Extract the (X, Y) coordinate from the center of the cell holding the provided text.  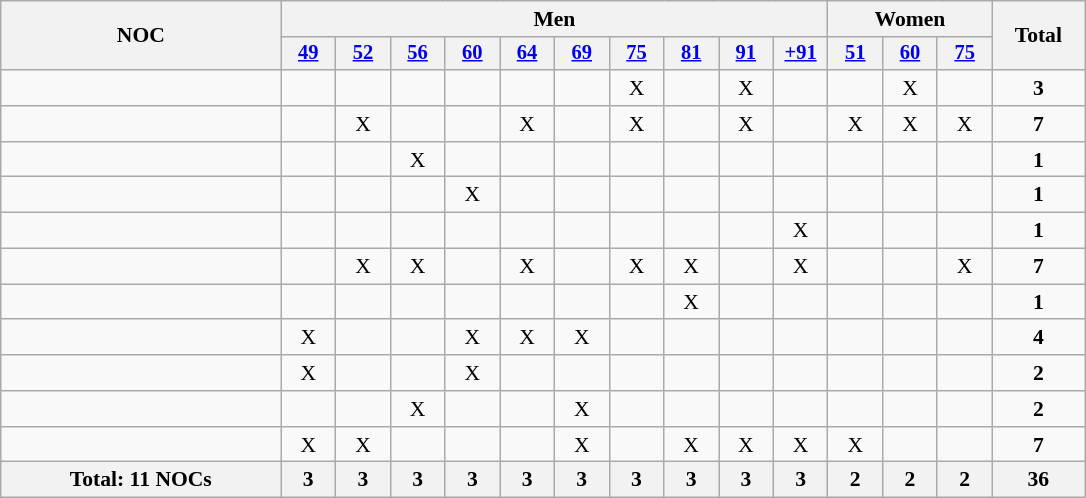
+91 (800, 54)
52 (364, 54)
4 (1038, 338)
56 (418, 54)
91 (746, 54)
69 (582, 54)
81 (692, 54)
36 (1038, 480)
Women (910, 19)
51 (856, 54)
Total: 11 NOCs (141, 480)
49 (308, 54)
NOC (141, 36)
Men (554, 19)
Total (1038, 36)
64 (528, 54)
